Return (x, y) of the center of cell containing provided text 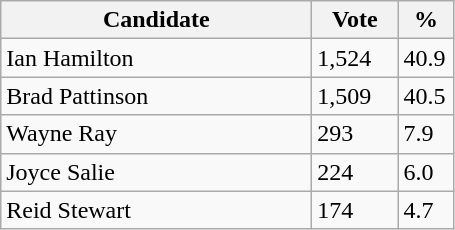
40.5 (426, 96)
Vote (355, 20)
174 (355, 210)
Wayne Ray (156, 134)
Joyce Salie (156, 172)
7.9 (426, 134)
Reid Stewart (156, 210)
Candidate (156, 20)
Brad Pattinson (156, 96)
40.9 (426, 58)
% (426, 20)
1,509 (355, 96)
6.0 (426, 172)
Ian Hamilton (156, 58)
4.7 (426, 210)
1,524 (355, 58)
224 (355, 172)
293 (355, 134)
